Identify which cell holds the provided text, then report its (x, y) central coordinate. 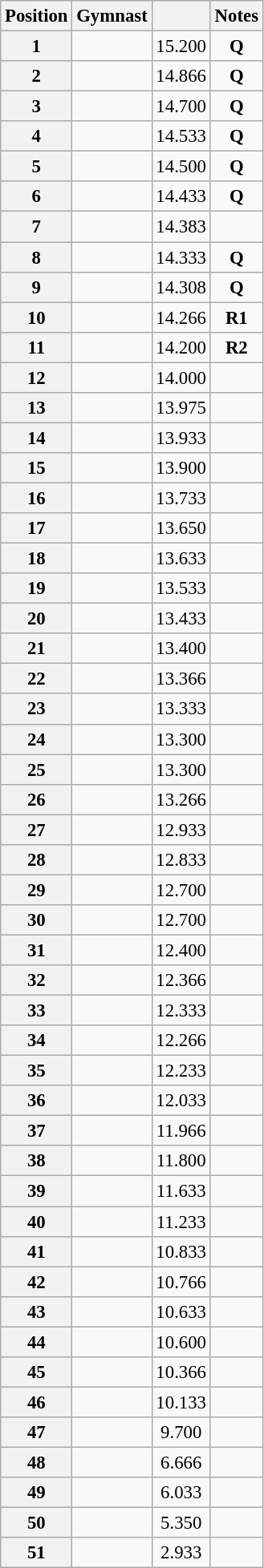
12.933 (181, 830)
10.600 (181, 1342)
25 (37, 770)
20 (37, 619)
39 (37, 1191)
13.266 (181, 799)
32 (37, 980)
3 (37, 107)
11.966 (181, 1131)
2 (37, 76)
43 (37, 1311)
13.733 (181, 498)
14.266 (181, 317)
13.333 (181, 709)
45 (37, 1372)
5 (37, 167)
14.500 (181, 167)
44 (37, 1342)
Position (37, 16)
9.700 (181, 1433)
14 (37, 438)
10.633 (181, 1311)
13.633 (181, 559)
13.400 (181, 649)
8 (37, 257)
10.366 (181, 1372)
13.900 (181, 468)
13.975 (181, 408)
23 (37, 709)
10.833 (181, 1251)
47 (37, 1433)
34 (37, 1041)
16 (37, 498)
12.033 (181, 1101)
18 (37, 559)
14.866 (181, 76)
51 (37, 1553)
10.766 (181, 1282)
10.133 (181, 1402)
14.200 (181, 347)
R1 (236, 317)
15 (37, 468)
37 (37, 1131)
13.366 (181, 679)
13.433 (181, 619)
5.350 (181, 1523)
11.800 (181, 1162)
50 (37, 1523)
2.933 (181, 1553)
14.000 (181, 378)
19 (37, 588)
12.400 (181, 950)
14.433 (181, 196)
10 (37, 317)
22 (37, 679)
30 (37, 920)
9 (37, 287)
13.933 (181, 438)
41 (37, 1251)
35 (37, 1071)
Notes (236, 16)
6.666 (181, 1462)
21 (37, 649)
14.383 (181, 227)
12.333 (181, 1011)
12.233 (181, 1071)
12 (37, 378)
12.366 (181, 980)
12.833 (181, 860)
Gymnast (112, 16)
6.033 (181, 1493)
49 (37, 1493)
42 (37, 1282)
13.533 (181, 588)
11.233 (181, 1222)
33 (37, 1011)
14.333 (181, 257)
14.700 (181, 107)
17 (37, 528)
15.200 (181, 46)
13 (37, 408)
6 (37, 196)
38 (37, 1162)
40 (37, 1222)
14.308 (181, 287)
11.633 (181, 1191)
29 (37, 890)
28 (37, 860)
24 (37, 739)
12.266 (181, 1041)
14.533 (181, 136)
13.650 (181, 528)
1 (37, 46)
4 (37, 136)
48 (37, 1462)
27 (37, 830)
46 (37, 1402)
7 (37, 227)
31 (37, 950)
26 (37, 799)
11 (37, 347)
36 (37, 1101)
R2 (236, 347)
